Output the [X, Y] coordinate of the center of the cell containing the given text.  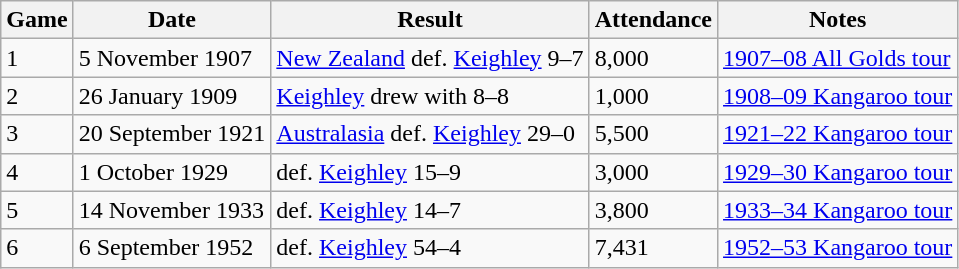
1952–53 Kangaroo tour [838, 248]
1933–34 Kangaroo tour [838, 210]
Result [430, 20]
def. Keighley 54–4 [430, 248]
6 September 1952 [172, 248]
5,500 [653, 134]
Game [37, 20]
3,800 [653, 210]
3,000 [653, 172]
26 January 1909 [172, 96]
5 November 1907 [172, 58]
20 September 1921 [172, 134]
8,000 [653, 58]
1,000 [653, 96]
1908–09 Kangaroo tour [838, 96]
Australasia def. Keighley 29–0 [430, 134]
14 November 1933 [172, 210]
def. Keighley 14–7 [430, 210]
1 [37, 58]
def. Keighley 15–9 [430, 172]
Attendance [653, 20]
Date [172, 20]
1929–30 Kangaroo tour [838, 172]
3 [37, 134]
1907–08 All Golds tour [838, 58]
New Zealand def. Keighley 9–7 [430, 58]
Keighley drew with 8–8 [430, 96]
1921–22 Kangaroo tour [838, 134]
5 [37, 210]
Notes [838, 20]
1 October 1929 [172, 172]
7,431 [653, 248]
2 [37, 96]
6 [37, 248]
4 [37, 172]
